From the cell containing the given text, extract its center point as [x, y] coordinate. 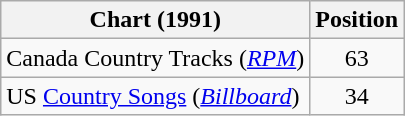
Chart (1991) [156, 20]
Canada Country Tracks (RPM) [156, 58]
63 [357, 58]
US Country Songs (Billboard) [156, 96]
34 [357, 96]
Position [357, 20]
